Output the (X, Y) coordinate of the center of the cell containing the given text.  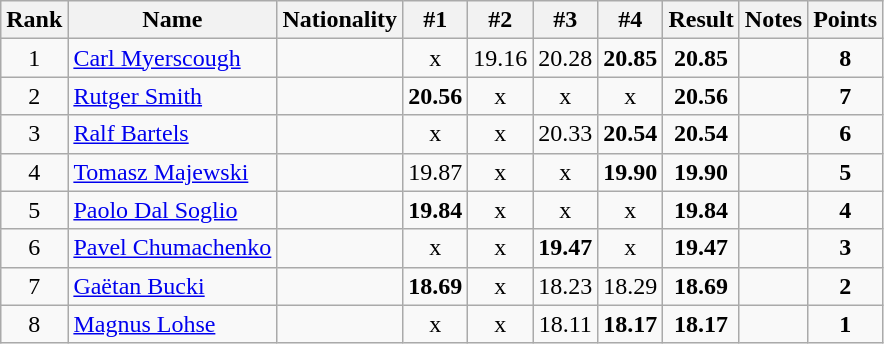
Rank (34, 20)
Magnus Lohse (172, 324)
20.28 (566, 58)
Nationality (340, 20)
19.16 (500, 58)
#4 (630, 20)
Carl Myerscough (172, 58)
19.87 (436, 172)
Points (846, 20)
Name (172, 20)
20.33 (566, 134)
#2 (500, 20)
Ralf Bartels (172, 134)
Rutger Smith (172, 96)
#1 (436, 20)
Notes (773, 20)
18.11 (566, 324)
Tomasz Majewski (172, 172)
18.23 (566, 286)
#3 (566, 20)
Paolo Dal Soglio (172, 210)
Result (701, 20)
18.29 (630, 286)
Gaëtan Bucki (172, 286)
Pavel Chumachenko (172, 248)
